Determine the (X, Y) coordinate at the center of the cell enclosing the given text.  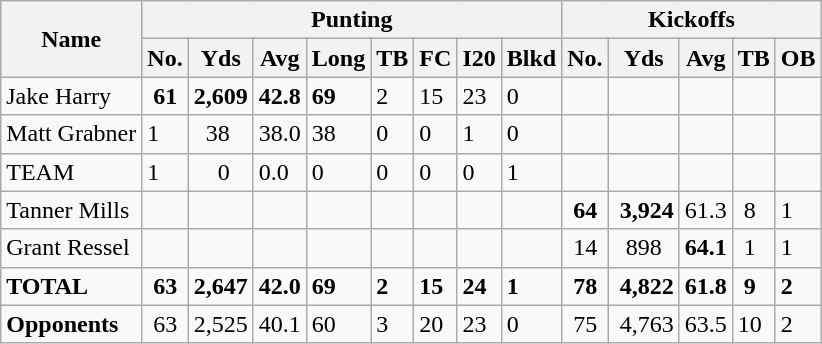
14 (585, 248)
Punting (352, 20)
2,609 (220, 96)
38.0 (280, 134)
42.8 (280, 96)
0.0 (280, 172)
Grant Ressel (72, 248)
3,924 (644, 210)
Kickoffs (692, 20)
61.3 (706, 210)
42.0 (280, 286)
75 (585, 324)
64.1 (706, 248)
61.8 (706, 286)
FC (436, 58)
4,822 (644, 286)
Matt Grabner (72, 134)
78 (585, 286)
2,525 (220, 324)
63.5 (706, 324)
24 (479, 286)
Blkd (531, 58)
10 (754, 324)
Tanner Mills (72, 210)
Opponents (72, 324)
TEAM (72, 172)
TOTAL (72, 286)
898 (644, 248)
I20 (479, 58)
8 (754, 210)
9 (754, 286)
4,763 (644, 324)
61 (165, 96)
2,647 (220, 286)
3 (392, 324)
64 (585, 210)
20 (436, 324)
Jake Harry (72, 96)
Name (72, 39)
60 (338, 324)
40.1 (280, 324)
OB (798, 58)
Long (338, 58)
